Return the (x, y) coordinate for the center point of the cell that contains the specified text.  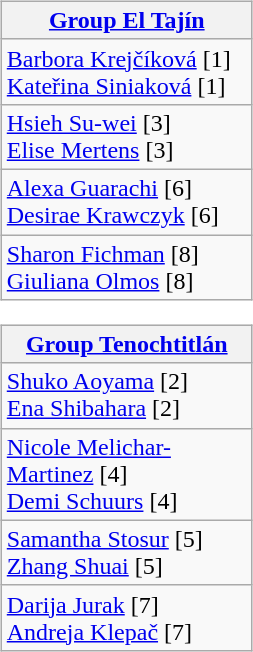
Barbora Krejčíková [1] Kateřina Siniaková [1] (126, 72)
Group El Tajín (126, 20)
Alexa Guarachi [6] Desirae Krawczyk [6] (126, 202)
Sharon Fichman [8] Giuliana Olmos [8] (126, 266)
Shuko Aoyama [2] Ena Shibahara [2] (126, 396)
Nicole Melichar-Martinez [4] Demi Schuurs [4] (126, 474)
Samantha Stosur [5] Zhang Shuai [5] (126, 552)
Hsieh Su-wei [3] Elise Mertens [3] (126, 136)
Darija Jurak [7] Andreja Klepač [7] (126, 618)
Group Tenochtitlán (126, 344)
